Output the [x, y] coordinate of the center of the cell containing the given text.  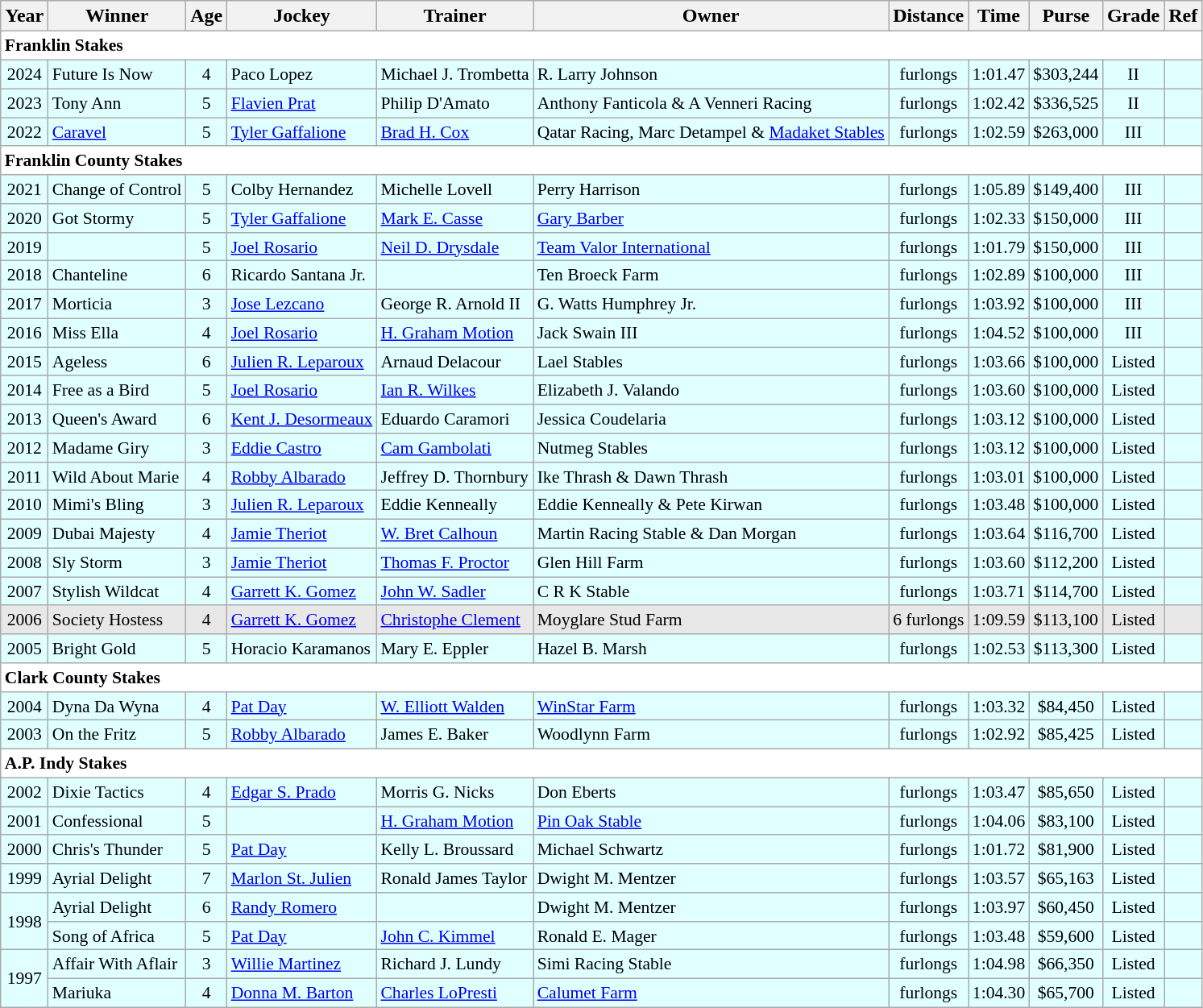
$113,100 [1065, 620]
Free as a Bird [118, 390]
$113,300 [1065, 649]
$303,244 [1065, 74]
1:02.92 [999, 735]
George R. Arnold II [454, 304]
Queen's Award [118, 419]
Eddie Kenneally & Pete Kirwan [711, 505]
Michael Schwartz [711, 849]
Affair With Aflair [118, 964]
Future Is Now [118, 74]
W. Elliott Walden [454, 706]
2017 [24, 304]
Don Eberts [711, 792]
Jack Swain III [711, 333]
Glen Hill Farm [711, 562]
$149,400 [1065, 189]
6 furlongs [928, 620]
Jessica Coudelaria [711, 419]
1:01.79 [999, 247]
Lael Stables [711, 362]
Ronald E. Mager [711, 935]
Dyna Da Wyna [118, 706]
John C. Kimmel [454, 935]
Arnaud Delacour [454, 362]
2001 [24, 821]
Jeffrey D. Thornbury [454, 476]
$84,450 [1065, 706]
Ageless [118, 362]
1:03.57 [999, 878]
2024 [24, 74]
Change of Control [118, 189]
W. Bret Calhoun [454, 533]
Got Stormy [118, 218]
Moyglare Stud Farm [711, 620]
2003 [24, 735]
1:03.01 [999, 476]
$60,450 [1065, 907]
1:01.72 [999, 849]
Time [999, 16]
Chris's Thunder [118, 849]
Mark E. Casse [454, 218]
1:02.53 [999, 649]
Chanteline [118, 276]
1:03.71 [999, 591]
2013 [24, 419]
$116,700 [1065, 533]
G. Watts Humphrey Jr. [711, 304]
2010 [24, 505]
7 [206, 878]
On the Fritz [118, 735]
John W. Sadler [454, 591]
Paco Lopez [302, 74]
2006 [24, 620]
Donna M. Barton [302, 993]
Caravel [118, 132]
Charles LoPresti [454, 993]
R. Larry Johnson [711, 74]
Miss Ella [118, 333]
Jockey [302, 16]
2016 [24, 333]
Morris G. Nicks [454, 792]
Edgar S. Prado [302, 792]
1:03.97 [999, 907]
Horacio Karamanos [302, 649]
WinStar Farm [711, 706]
1:04.06 [999, 821]
1999 [24, 878]
Hazel B. Marsh [711, 649]
$59,600 [1065, 935]
2023 [24, 103]
Age [206, 16]
Gary Barber [711, 218]
2011 [24, 476]
Eduardo Caramori [454, 419]
Richard J. Lundy [454, 964]
$263,000 [1065, 132]
1:02.89 [999, 276]
Ref [1183, 16]
Franklin County Stakes [601, 160]
Owner [711, 16]
$65,700 [1065, 993]
Clark County Stakes [601, 678]
Nutmeg Stables [711, 448]
2000 [24, 849]
Bright Gold [118, 649]
$65,163 [1065, 878]
Morticia [118, 304]
$85,650 [1065, 792]
Mimi's Bling [118, 505]
A.P. Indy Stakes [601, 763]
1:04.52 [999, 333]
2014 [24, 390]
Pin Oak Stable [711, 821]
Willie Martinez [302, 964]
Martin Racing Stable & Dan Morgan [711, 533]
Distance [928, 16]
1998 [24, 922]
$85,425 [1065, 735]
Anthony Fanticola & A Venneri Racing [711, 103]
Cam Gambolati [454, 448]
2002 [24, 792]
Team Valor International [711, 247]
C R K Stable [711, 591]
2021 [24, 189]
Wild About Marie [118, 476]
Philip D'Amato [454, 103]
Jose Lezcano [302, 304]
$66,350 [1065, 964]
Simi Racing Stable [711, 964]
2015 [24, 362]
Madame Giry [118, 448]
Mary E. Eppler [454, 649]
2020 [24, 218]
Kent J. Desormeaux [302, 419]
Randy Romero [302, 907]
Tony Ann [118, 103]
1:03.47 [999, 792]
Society Hostess [118, 620]
Winner [118, 16]
Dixie Tactics [118, 792]
2004 [24, 706]
1:03.64 [999, 533]
1:03.66 [999, 362]
Sly Storm [118, 562]
Qatar Racing, Marc Detampel & Madaket Stables [711, 132]
1:04.30 [999, 993]
Marlon St. Julien [302, 878]
$81,900 [1065, 849]
Trainer [454, 16]
Elizabeth J. Valando [711, 390]
2005 [24, 649]
1:02.59 [999, 132]
2018 [24, 276]
$83,100 [1065, 821]
$336,525 [1065, 103]
Confessional [118, 821]
Purse [1065, 16]
Perry Harrison [711, 189]
Mariuka [118, 993]
Brad H. Cox [454, 132]
Ricardo Santana Jr. [302, 276]
1:02.42 [999, 103]
Stylish Wildcat [118, 591]
Grade [1133, 16]
1:09.59 [999, 620]
Eddie Kenneally [454, 505]
2022 [24, 132]
2012 [24, 448]
1:03.32 [999, 706]
James E. Baker [454, 735]
Ronald James Taylor [454, 878]
1:05.89 [999, 189]
1:04.98 [999, 964]
1:02.33 [999, 218]
Neil D. Drysdale [454, 247]
Michelle Lovell [454, 189]
Franklin Stakes [601, 46]
Colby Hernandez [302, 189]
$112,200 [1065, 562]
Flavien Prat [302, 103]
Michael J. Trombetta [454, 74]
Calumet Farm [711, 993]
Kelly L. Broussard [454, 849]
Thomas F. Proctor [454, 562]
Year [24, 16]
1997 [24, 978]
2009 [24, 533]
Christophe Clement [454, 620]
2007 [24, 591]
Ten Broeck Farm [711, 276]
2019 [24, 247]
1:03.92 [999, 304]
Woodlynn Farm [711, 735]
Dubai Majesty [118, 533]
Ian R. Wilkes [454, 390]
$114,700 [1065, 591]
Ike Thrash & Dawn Thrash [711, 476]
1:01.47 [999, 74]
Song of Africa [118, 935]
Eddie Castro [302, 448]
2008 [24, 562]
